Return the (x, y) coordinate for the center point of the cell that contains the specified text.  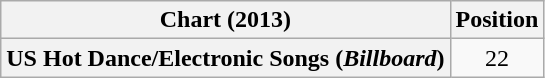
22 (497, 58)
Chart (2013) (226, 20)
Position (497, 20)
US Hot Dance/Electronic Songs (Billboard) (226, 58)
